Provide the (x, y) coordinate of the cell's center where the given text is located.  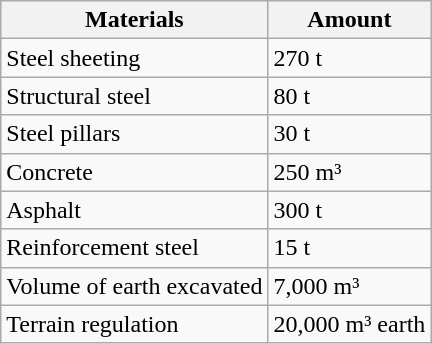
30 t (350, 134)
Terrain regulation (134, 324)
Steel sheeting (134, 58)
250 m³ (350, 172)
Volume of earth excavated (134, 286)
Reinforcement steel (134, 248)
Amount (350, 20)
270 t (350, 58)
20,000 m³ earth (350, 324)
Asphalt (134, 210)
Structural steel (134, 96)
Steel pillars (134, 134)
Concrete (134, 172)
7,000 m³ (350, 286)
300 t (350, 210)
15 t (350, 248)
80 t (350, 96)
Materials (134, 20)
